Return the (X, Y) coordinate for the center point of the cell that contains the specified text.  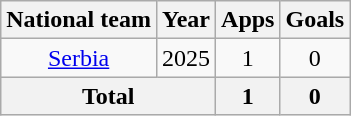
2025 (186, 58)
Goals (315, 20)
Apps (248, 20)
Year (186, 20)
Serbia (79, 58)
National team (79, 20)
Total (108, 96)
